Provide the (x, y) coordinate of the cell's center where the given text is located.  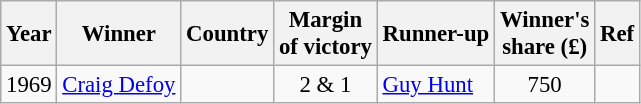
Marginof victory (326, 34)
Runner-up (436, 34)
Winner'sshare (£) (545, 34)
Country (228, 34)
Winner (119, 34)
Craig Defoy (119, 85)
Year (29, 34)
750 (545, 85)
1969 (29, 85)
2 & 1 (326, 85)
Guy Hunt (436, 85)
Ref (618, 34)
